Extract the (x, y) coordinate from the center of the cell holding the provided text.  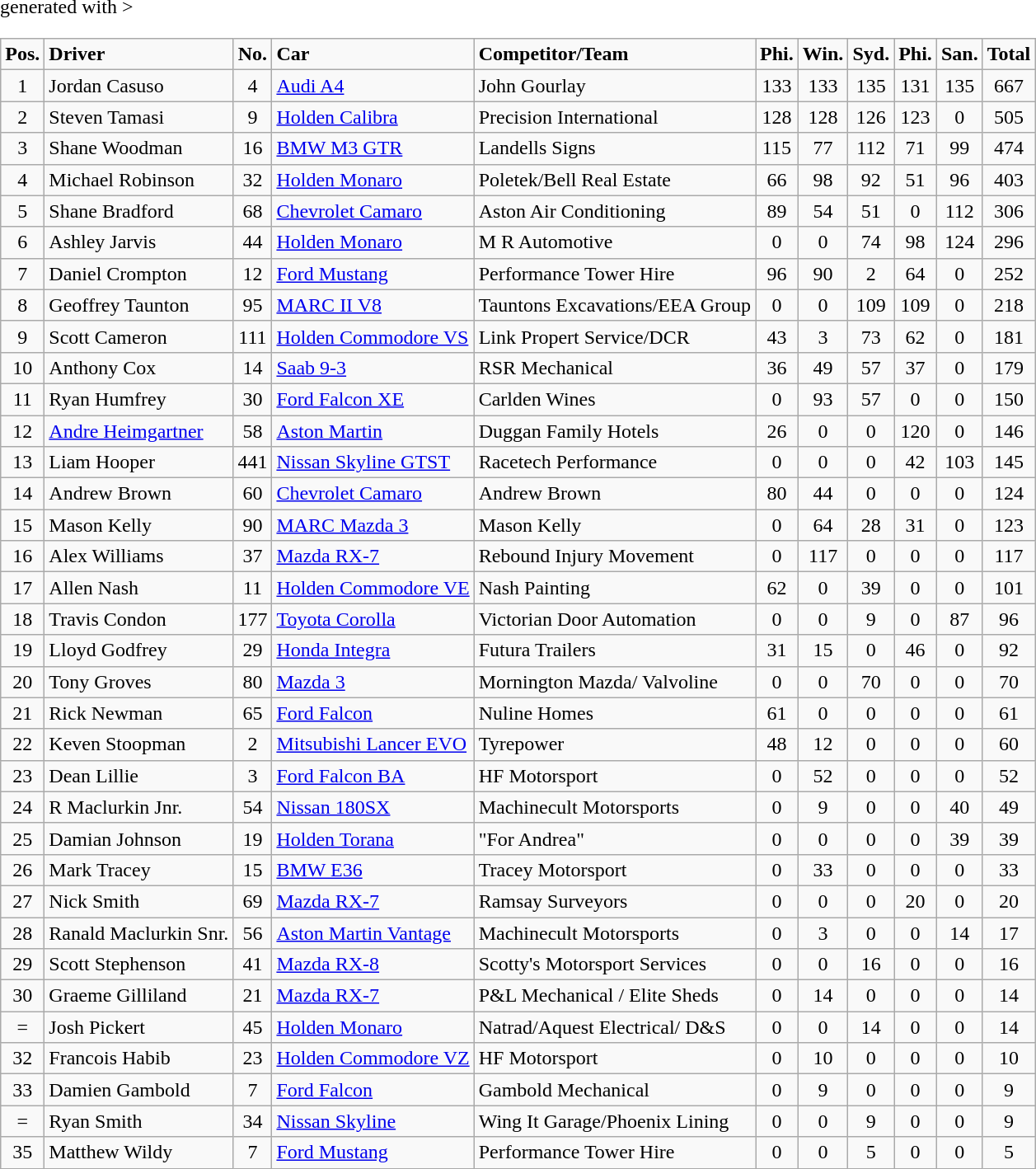
68 (252, 211)
218 (1009, 305)
BMW E36 (373, 870)
145 (1009, 462)
Pos. (23, 54)
Audi A4 (373, 86)
Holden Calibra (373, 117)
BMW M3 GTR (373, 148)
93 (823, 399)
R Maclurkin Jnr. (138, 807)
Rebound Injury Movement (615, 556)
"For Andrea" (615, 838)
Nuline Homes (615, 713)
71 (916, 148)
Holden Commodore VZ (373, 1059)
Carlden Wines (615, 399)
Francois Habib (138, 1059)
Racetech Performance (615, 462)
Toyota Corolla (373, 619)
35 (23, 1153)
Liam Hooper (138, 462)
41 (252, 965)
667 (1009, 86)
87 (959, 619)
505 (1009, 117)
46 (916, 650)
18 (23, 619)
Car (373, 54)
Dean Lillie (138, 776)
Poletek/Bell Real Estate (615, 180)
Ford Falcon XE (373, 399)
Duggan Family Hotels (615, 431)
Futura Trailers (615, 650)
120 (916, 431)
177 (252, 619)
45 (252, 1027)
73 (871, 336)
Wing It Garage/Phoenix Lining (615, 1121)
Keven Stoopman (138, 744)
P&L Mechanical / Elite Sheds (615, 996)
252 (1009, 274)
Honda Integra (373, 650)
Link Propert Service/DCR (615, 336)
111 (252, 336)
Ashley Jarvis (138, 242)
Ramsay Surveyors (615, 901)
Shane Bradford (138, 211)
Alex Williams (138, 556)
Damien Gambold (138, 1090)
Mitsubishi Lancer EVO (373, 744)
Josh Pickert (138, 1027)
306 (1009, 211)
Nissan 180SX (373, 807)
22 (23, 744)
Ford Falcon BA (373, 776)
66 (776, 180)
Tracey Motorsport (615, 870)
Mazda 3 (373, 682)
Ryan Humfrey (138, 399)
99 (959, 148)
Tauntons Excavations/EEA Group (615, 305)
Landells Signs (615, 148)
San. (959, 54)
Aston Air Conditioning (615, 211)
Aston Martin (373, 431)
Andre Heimgartner (138, 431)
95 (252, 305)
M R Automotive (615, 242)
Natrad/Aquest Electrical/ D&S (615, 1027)
441 (252, 462)
John Gourlay (615, 86)
36 (776, 368)
Gambold Mechanical (615, 1090)
Victorian Door Automation (615, 619)
Graeme Gilliland (138, 996)
Nash Painting (615, 588)
89 (776, 211)
69 (252, 901)
126 (871, 117)
Damian Johnson (138, 838)
Tony Groves (138, 682)
6 (23, 242)
Mazda RX-8 (373, 965)
Ryan Smith (138, 1121)
Syd. (871, 54)
Daniel Crompton (138, 274)
56 (252, 932)
25 (23, 838)
1 (23, 86)
MARC II V8 (373, 305)
Competitor/Team (615, 54)
Rick Newman (138, 713)
65 (252, 713)
Matthew Wildy (138, 1153)
Michael Robinson (138, 180)
Scott Stephenson (138, 965)
77 (823, 148)
115 (776, 148)
8 (23, 305)
42 (916, 462)
131 (916, 86)
Saab 9-3 (373, 368)
24 (23, 807)
Aston Martin Vantage (373, 932)
Nick Smith (138, 901)
Jordan Casuso (138, 86)
48 (776, 744)
146 (1009, 431)
MARC Mazda 3 (373, 525)
101 (1009, 588)
Driver (138, 54)
Mornington Mazda/ Valvoline (615, 682)
Holden Commodore VS (373, 336)
Precision International (615, 117)
403 (1009, 180)
Holden Commodore VE (373, 588)
296 (1009, 242)
474 (1009, 148)
150 (1009, 399)
27 (23, 901)
103 (959, 462)
Tyrepower (615, 744)
No. (252, 54)
Steven Tamasi (138, 117)
Shane Woodman (138, 148)
Anthony Cox (138, 368)
Total (1009, 54)
Scott Cameron (138, 336)
Travis Condon (138, 619)
Lloyd Godfrey (138, 650)
Ranald Maclurkin Snr. (138, 932)
Mark Tracey (138, 870)
34 (252, 1121)
Geoffrey Taunton (138, 305)
40 (959, 807)
58 (252, 431)
181 (1009, 336)
Win. (823, 54)
Scotty's Motorsport Services (615, 965)
Nissan Skyline GTST (373, 462)
43 (776, 336)
Nissan Skyline (373, 1121)
Allen Nash (138, 588)
74 (871, 242)
Holden Torana (373, 838)
179 (1009, 368)
13 (23, 462)
RSR Mechanical (615, 368)
